Return (X, Y) of the center of cell containing provided text 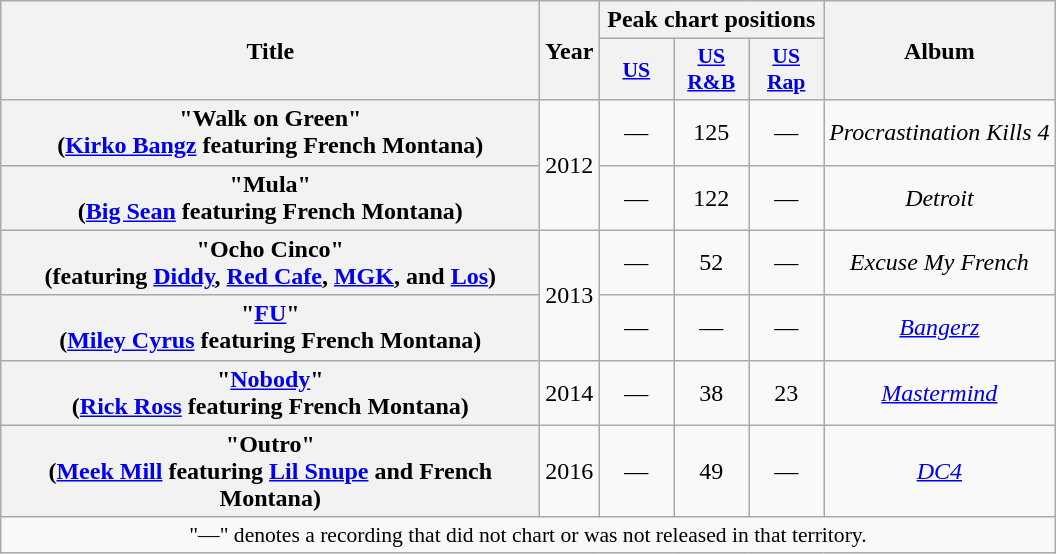
"Outro"(Meek Mill featuring Lil Snupe and French Montana) (270, 471)
2012 (570, 165)
"Mula"(Big Sean featuring French Montana) (270, 198)
"Walk on Green"(Kirko Bangz featuring French Montana) (270, 132)
"FU"(Miley Cyrus featuring French Montana) (270, 328)
Mastermind (940, 392)
Excuse My French (940, 262)
52 (712, 262)
"—" denotes a recording that did not chart or was not released in that territory. (528, 535)
"Ocho Cinco"(featuring Diddy, Red Cafe, MGK, and Los) (270, 262)
2014 (570, 392)
125 (712, 132)
Album (940, 50)
DC4 (940, 471)
Title (270, 50)
Peak chart positions (712, 20)
"Nobody"(Rick Ross featuring French Montana) (270, 392)
Procrastination Kills 4 (940, 132)
Bangerz (940, 328)
Detroit (940, 198)
38 (712, 392)
US (636, 70)
23 (786, 392)
2013 (570, 295)
49 (712, 471)
Year (570, 50)
122 (712, 198)
2016 (570, 471)
USR&B (712, 70)
USRap (786, 70)
